Find where the given text appears and provide that cell's center as (X, Y) coordinate. 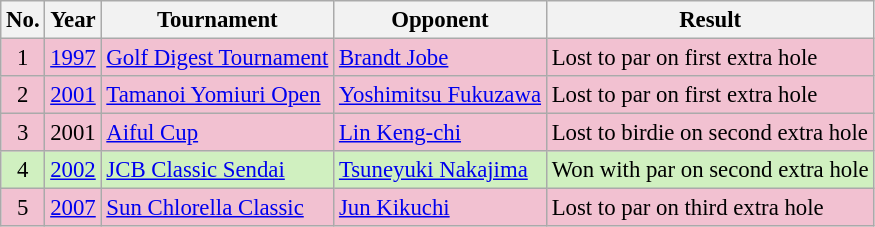
3 (23, 133)
JCB Classic Sendai (218, 170)
Result (710, 20)
Tournament (218, 20)
Jun Kikuchi (440, 208)
Yoshimitsu Fukuzawa (440, 95)
Opponent (440, 20)
Year (73, 20)
2002 (73, 170)
2 (23, 95)
No. (23, 20)
Lin Keng-chi (440, 133)
Lost to birdie on second extra hole (710, 133)
Tamanoi Yomiuri Open (218, 95)
4 (23, 170)
Won with par on second extra hole (710, 170)
Golf Digest Tournament (218, 58)
1997 (73, 58)
Brandt Jobe (440, 58)
Lost to par on third extra hole (710, 208)
Aiful Cup (218, 133)
1 (23, 58)
Sun Chlorella Classic (218, 208)
Tsuneyuki Nakajima (440, 170)
2007 (73, 208)
5 (23, 208)
